Scan for the cell matching the given text and deliver its [X, Y] coordinate at center. 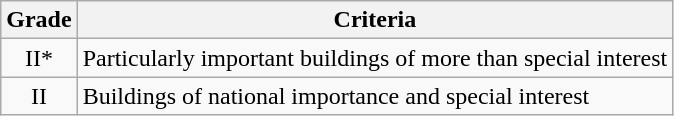
II* [39, 58]
Particularly important buildings of more than special interest [375, 58]
Grade [39, 20]
Criteria [375, 20]
II [39, 96]
Buildings of national importance and special interest [375, 96]
